Identify which cell holds the provided text, then report its (X, Y) central coordinate. 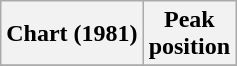
Chart (1981) (72, 34)
Peakposition (189, 34)
